From the cell containing the given text, extract its center point as (x, y) coordinate. 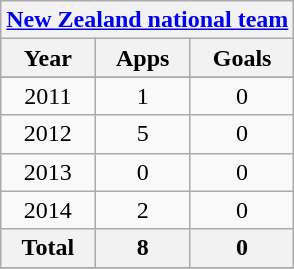
Apps (142, 58)
2011 (48, 96)
8 (142, 248)
2014 (48, 210)
2012 (48, 134)
5 (142, 134)
Year (48, 58)
Total (48, 248)
2 (142, 210)
New Zealand national team (148, 20)
2013 (48, 172)
Goals (242, 58)
1 (142, 96)
